Provide the [X, Y] coordinate of the cell's center where the given text is located.  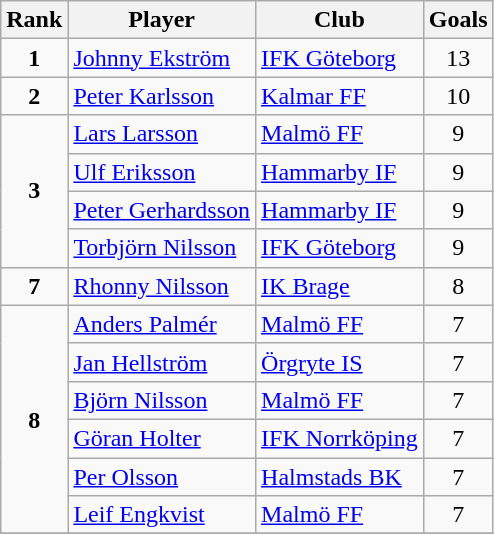
3 [34, 191]
Club [340, 20]
Göran Holter [162, 438]
Peter Gerhardsson [162, 210]
Peter Karlsson [162, 96]
Rank [34, 20]
Ulf Eriksson [162, 172]
Per Olsson [162, 477]
Leif Engkvist [162, 515]
10 [458, 96]
Anders Palmér [162, 324]
Rhonny Nilsson [162, 286]
1 [34, 58]
Björn Nilsson [162, 400]
IK Brage [340, 286]
Kalmar FF [340, 96]
Lars Larsson [162, 134]
13 [458, 58]
Player [162, 20]
IFK Norrköping [340, 438]
Örgryte IS [340, 362]
Torbjörn Nilsson [162, 248]
Jan Hellström [162, 362]
Halmstads BK [340, 477]
Goals [458, 20]
Johnny Ekström [162, 58]
2 [34, 96]
